Determine the (x, y) coordinate at the center of the cell enclosing the given text.  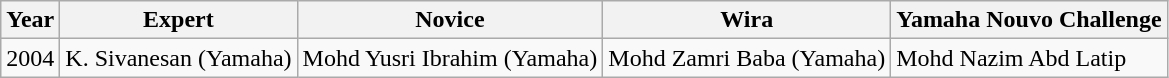
K. Sivanesan (Yamaha) (178, 58)
Mohd Yusri Ibrahim (Yamaha) (450, 58)
Wira (747, 20)
Mohd Nazim Abd Latip (1029, 58)
Yamaha Nouvo Challenge (1029, 20)
Year (30, 20)
Mohd Zamri Baba (Yamaha) (747, 58)
Expert (178, 20)
2004 (30, 58)
Novice (450, 20)
